Provide the [X, Y] coordinate of the cell's center where the given text is located.  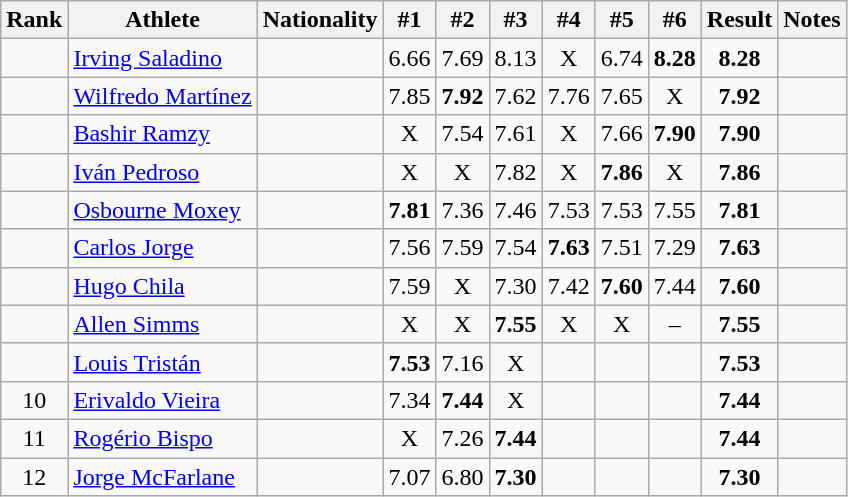
7.16 [462, 362]
7.65 [622, 96]
#3 [516, 20]
Bashir Ramzy [162, 134]
Jorge McFarlane [162, 477]
Rogério Bispo [162, 438]
Hugo Chila [162, 286]
#1 [410, 20]
#6 [674, 20]
#2 [462, 20]
#5 [622, 20]
Notes [812, 20]
7.76 [568, 96]
Athlete [162, 20]
Carlos Jorge [162, 248]
7.85 [410, 96]
7.66 [622, 134]
12 [34, 477]
7.34 [410, 400]
7.69 [462, 58]
7.29 [674, 248]
Erivaldo Vieira [162, 400]
6.80 [462, 477]
7.46 [516, 210]
Wilfredo Martínez [162, 96]
Nationality [320, 20]
8.13 [516, 58]
11 [34, 438]
7.51 [622, 248]
– [674, 324]
7.56 [410, 248]
Louis Tristán [162, 362]
7.36 [462, 210]
7.62 [516, 96]
Rank [34, 20]
Allen Simms [162, 324]
6.66 [410, 58]
Osbourne Moxey [162, 210]
10 [34, 400]
#4 [568, 20]
7.61 [516, 134]
7.82 [516, 172]
6.74 [622, 58]
7.26 [462, 438]
Result [739, 20]
Irving Saladino [162, 58]
Iván Pedroso [162, 172]
7.42 [568, 286]
7.07 [410, 477]
